For the text-containing cell, return its midpoint in [X, Y] coordinate format. 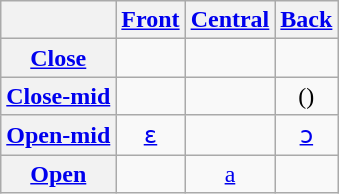
Close [58, 58]
a [230, 173]
Front [150, 20]
Back [306, 20]
Central [230, 20]
Open [58, 173]
ɛ [150, 135]
Close-mid [58, 96]
() [306, 96]
Open-mid [58, 135]
ɔ [306, 135]
